Capture the cell that displays the provided text and extract its [X, Y] central coordinate. 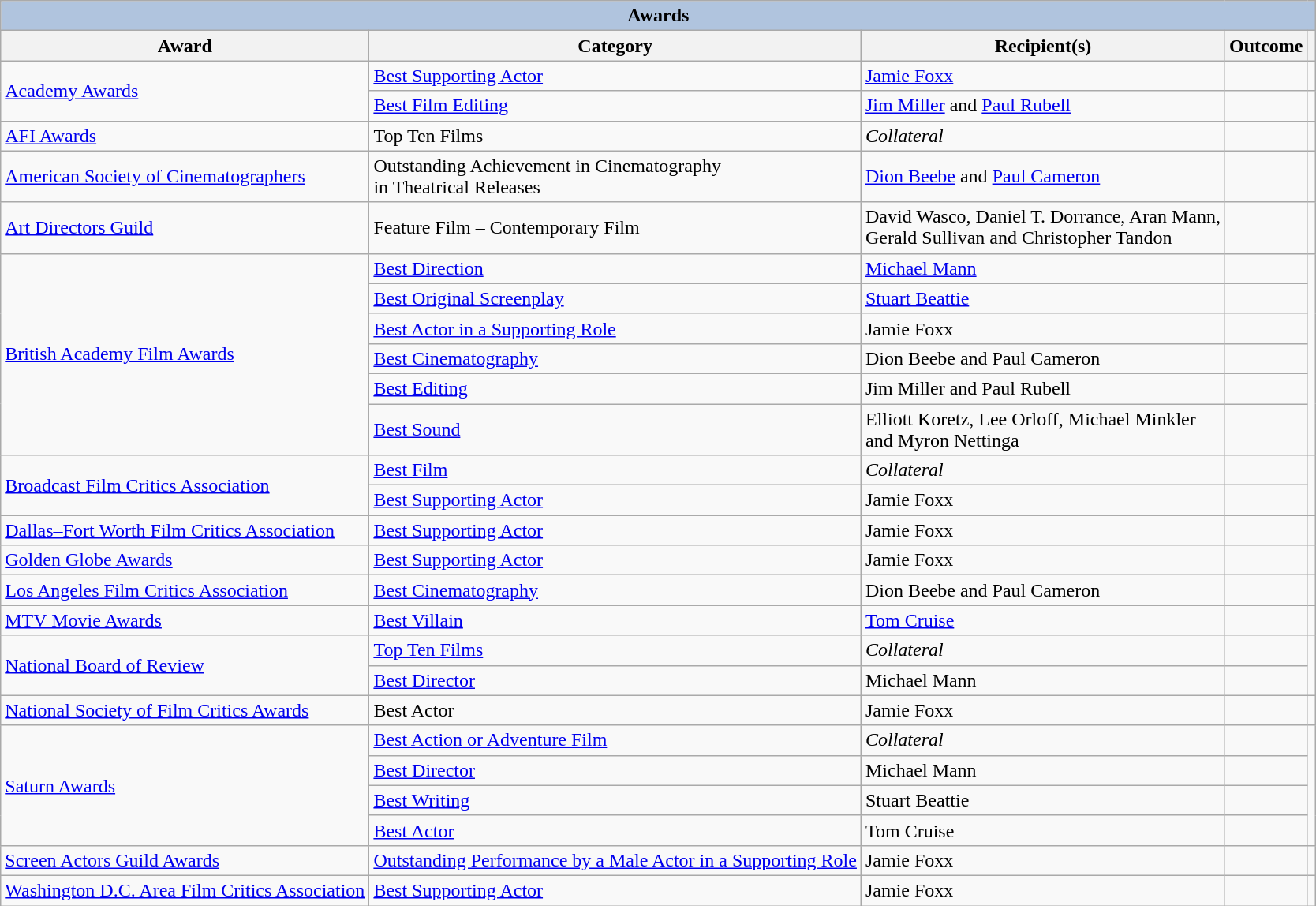
Best Writing [615, 800]
Best Action or Adventure Film [615, 740]
Best Film Editing [615, 106]
Recipient(s) [1043, 46]
Broadcast Film Critics Association [185, 485]
Academy Awards [185, 91]
Best Direction [615, 268]
Art Directors Guild [185, 227]
Los Angeles Film Critics Association [185, 590]
Best Film [615, 470]
Outstanding Achievement in Cinematographyin Theatrical Releases [615, 177]
Best Sound [615, 429]
National Board of Review [185, 665]
Best Original Screenplay [615, 298]
Category [615, 46]
Awards [658, 16]
David Wasco, Daniel T. Dorrance, Aran Mann,Gerald Sullivan and Christopher Tandon [1043, 227]
Washington D.C. Area Film Critics Association [185, 890]
Outstanding Performance by a Male Actor in a Supporting Role [615, 860]
Feature Film – Contemporary Film [615, 227]
Golden Globe Awards [185, 560]
Outcome [1266, 46]
MTV Movie Awards [185, 620]
Dallas–Fort Worth Film Critics Association [185, 530]
Saturn Awards [185, 785]
Award [185, 46]
Best Actor in a Supporting Role [615, 328]
Screen Actors Guild Awards [185, 860]
British Academy Film Awards [185, 354]
Best Villain [615, 620]
Elliott Koretz, Lee Orloff, Michael Minklerand Myron Nettinga [1043, 429]
Best Editing [615, 388]
American Society of Cinematographers [185, 177]
National Society of Film Critics Awards [185, 710]
AFI Awards [185, 136]
